Pinpoint the cell where the given text exists, returning its (X, Y) midpoint coordinate. 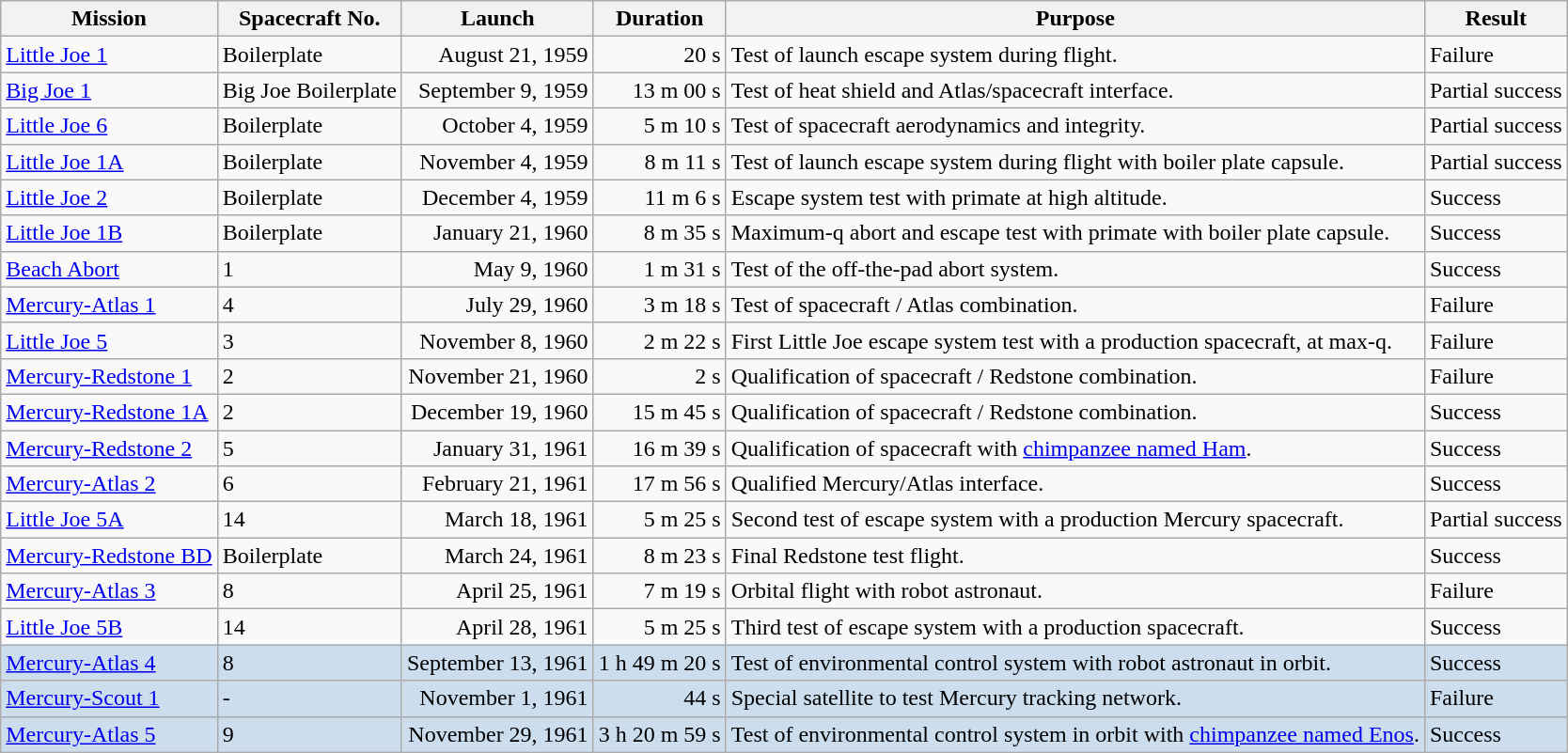
Mercury-Redstone BD (109, 556)
8 m 35 s (660, 233)
Mercury-Redstone 2 (109, 448)
January 31, 1961 (497, 448)
8 m 23 s (660, 556)
44 s (660, 698)
Little Joe 5A (109, 520)
Little Joe 5B (109, 627)
Third test of escape system with a production spacecraft. (1075, 627)
Mercury-Atlas 4 (109, 663)
March 24, 1961 (497, 556)
Test of launch escape system during flight with boiler plate capsule. (1075, 162)
Mercury-Atlas 3 (109, 591)
August 21, 1959 (497, 55)
Beach Abort (109, 269)
Mercury-Redstone 1 (109, 376)
Spacecraft No. (309, 19)
October 4, 1959 (497, 126)
Mercury-Scout 1 (109, 698)
2 m 22 s (660, 340)
Test of environmental control system in orbit with chimpanzee named Enos. (1075, 734)
Test of spacecraft / Atlas combination. (1075, 305)
Qualification of spacecraft with chimpanzee named Ham. (1075, 448)
Duration (660, 19)
5 m 10 s (660, 126)
1 h 49 m 20 s (660, 663)
Launch (497, 19)
Mercury-Atlas 5 (109, 734)
Mission (109, 19)
9 (309, 734)
Maximum-q abort and escape test with primate with boiler plate capsule. (1075, 233)
5 (309, 448)
April 28, 1961 (497, 627)
3 h 20 m 59 s (660, 734)
November 4, 1959 (497, 162)
September 9, 1959 (497, 90)
November 29, 1961 (497, 734)
January 21, 1960 (497, 233)
2 s (660, 376)
February 21, 1961 (497, 484)
November 21, 1960 (497, 376)
November 8, 1960 (497, 340)
7 m 19 s (660, 591)
Test of launch escape system during flight. (1075, 55)
Purpose (1075, 19)
13 m 00 s (660, 90)
Little Joe 1A (109, 162)
Test of heat shield and Atlas/spacecraft interface. (1075, 90)
May 9, 1960 (497, 269)
8 m 11 s (660, 162)
Test of environmental control system with robot astronaut in orbit. (1075, 663)
11 m 6 s (660, 197)
Big Joe 1 (109, 90)
17 m 56 s (660, 484)
March 18, 1961 (497, 520)
Final Redstone test flight. (1075, 556)
April 25, 1961 (497, 591)
- (309, 698)
3 (309, 340)
First Little Joe escape system test with a production spacecraft, at max-q. (1075, 340)
Big Joe Boilerplate (309, 90)
November 1, 1961 (497, 698)
Little Joe 6 (109, 126)
Little Joe 5 (109, 340)
Mercury-Atlas 1 (109, 305)
Result (1496, 19)
6 (309, 484)
Orbital flight with robot astronaut. (1075, 591)
16 m 39 s (660, 448)
Escape system test with primate at high altitude. (1075, 197)
1 (309, 269)
Little Joe 1B (109, 233)
Qualified Mercury/Atlas interface. (1075, 484)
Mercury-Redstone 1A (109, 412)
3 m 18 s (660, 305)
Second test of escape system with a production Mercury spacecraft. (1075, 520)
Mercury-Atlas 2 (109, 484)
Test of spacecraft aerodynamics and integrity. (1075, 126)
1 m 31 s (660, 269)
4 (309, 305)
20 s (660, 55)
September 13, 1961 (497, 663)
Test of the off-the-pad abort system. (1075, 269)
Little Joe 1 (109, 55)
Special satellite to test Mercury tracking network. (1075, 698)
15 m 45 s (660, 412)
December 4, 1959 (497, 197)
December 19, 1960 (497, 412)
July 29, 1960 (497, 305)
Little Joe 2 (109, 197)
